Return the (X, Y) coordinate for the center point of the cell that contains the specified text.  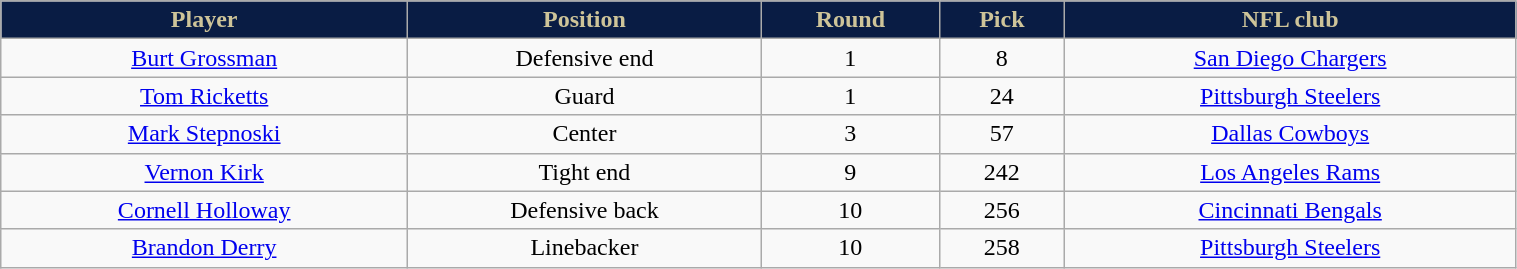
258 (1002, 248)
Tom Ricketts (204, 96)
3 (850, 134)
242 (1002, 172)
Cornell Holloway (204, 210)
256 (1002, 210)
Tight end (585, 172)
Dallas Cowboys (1290, 134)
Mark Stepnoski (204, 134)
57 (1002, 134)
Round (850, 20)
8 (1002, 58)
Player (204, 20)
Brandon Derry (204, 248)
Cincinnati Bengals (1290, 210)
Linebacker (585, 248)
Burt Grossman (204, 58)
NFL club (1290, 20)
Los Angeles Rams (1290, 172)
Pick (1002, 20)
Vernon Kirk (204, 172)
Guard (585, 96)
Defensive end (585, 58)
San Diego Chargers (1290, 58)
24 (1002, 96)
9 (850, 172)
Position (585, 20)
Center (585, 134)
Defensive back (585, 210)
